Search for the cell housing the specified text and yield its (x, y) center coordinate. 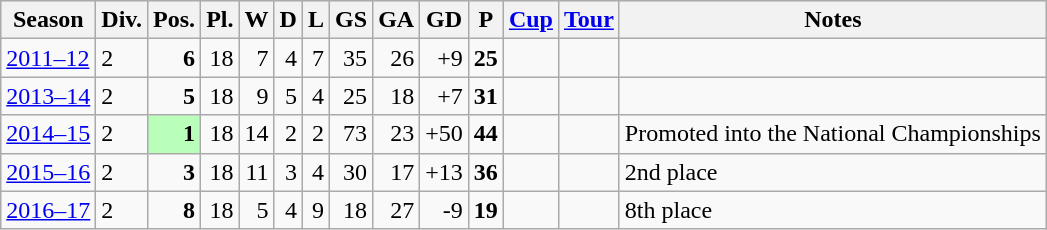
2016–17 (48, 210)
Cup (530, 20)
31 (486, 96)
P (486, 20)
8th place (832, 210)
14 (256, 134)
W (256, 20)
73 (352, 134)
2011–12 (48, 58)
+50 (444, 134)
23 (396, 134)
44 (486, 134)
6 (174, 58)
Tour (588, 20)
L (316, 20)
1 (174, 134)
27 (396, 210)
+9 (444, 58)
11 (256, 172)
Notes (832, 20)
2014–15 (48, 134)
2013–14 (48, 96)
19 (486, 210)
Season (48, 20)
D (288, 20)
2nd place (832, 172)
-9 (444, 210)
Div. (122, 20)
+7 (444, 96)
35 (352, 58)
30 (352, 172)
17 (396, 172)
GA (396, 20)
+13 (444, 172)
Pos. (174, 20)
Pl. (220, 20)
36 (486, 172)
26 (396, 58)
Promoted into the National Championships (832, 134)
GD (444, 20)
2015–16 (48, 172)
GS (352, 20)
8 (174, 210)
